Return (x, y) of the center of cell containing provided text 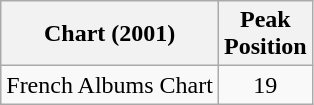
19 (265, 85)
French Albums Chart (110, 85)
PeakPosition (265, 34)
Chart (2001) (110, 34)
